Find where the given text appears and provide that cell's center as (x, y) coordinate. 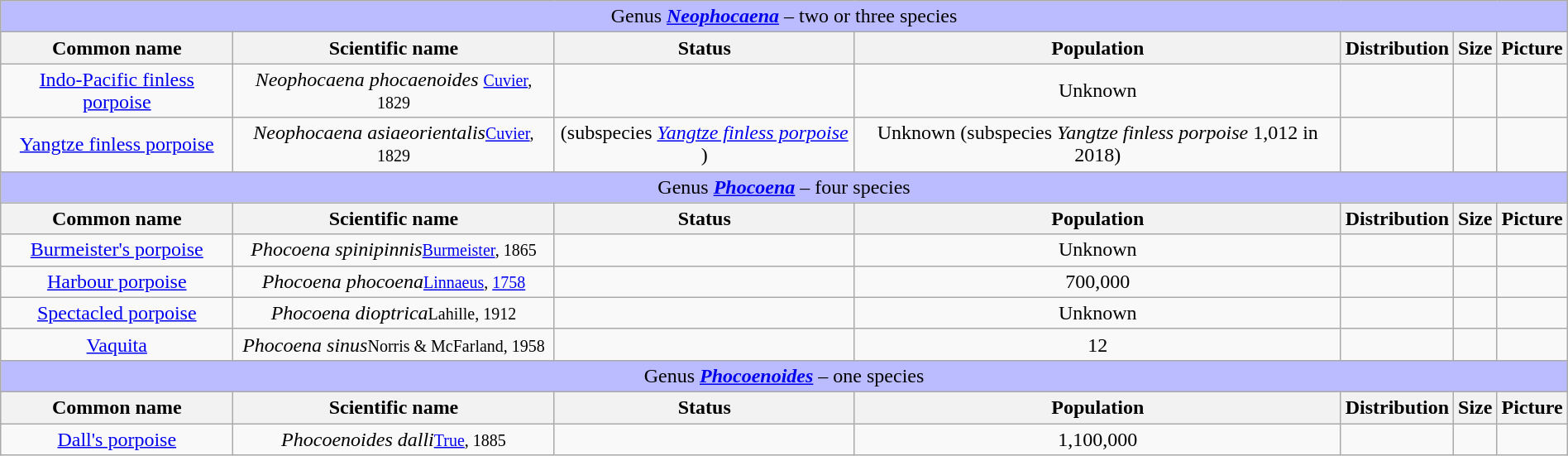
Genus Phocoena – four species (784, 187)
Phocoena spinipinnisBurmeister, 1865 (394, 250)
Phocoena phocoenaLinnaeus, 1758 (394, 281)
700,000 (1097, 281)
Neophocaena asiaeorientalisCuvier, 1829 (394, 144)
Phocoena sinusNorris & McFarland, 1958 (394, 344)
Unknown (subspecies Yangtze finless porpoise 1,012 in 2018) (1097, 144)
Burmeister's porpoise (117, 250)
Harbour porpoise (117, 281)
Spectacled porpoise (117, 313)
Dall's porpoise (117, 439)
Vaquita (117, 344)
Neophocaena phocaenoides Cuvier, 1829 (394, 91)
Indo-Pacific finless porpoise (117, 91)
Genus Neophocaena – two or three species (784, 17)
Phocoena dioptricaLahille, 1912 (394, 313)
12 (1097, 344)
Yangtze finless porpoise (117, 144)
Genus Phocoenoides – one species (784, 376)
1,100,000 (1097, 439)
(subspecies Yangtze finless porpoise ) (705, 144)
Phocoenoides dalliTrue, 1885 (394, 439)
